Pinpoint the cell where the given text exists, returning its [X, Y] midpoint coordinate. 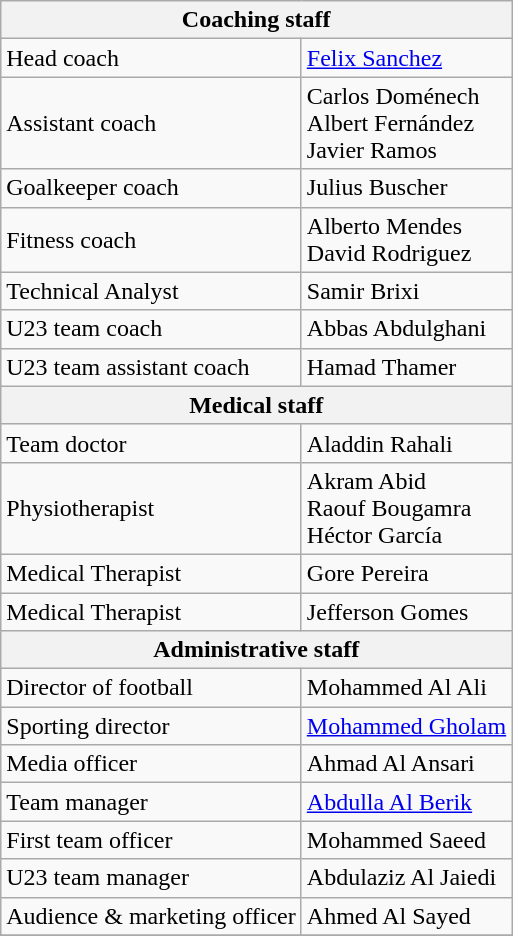
Ahmad Al Ansari [406, 764]
Alberto Mendes David Rodriguez [406, 240]
Medical staff [256, 405]
Goalkeeper coach [152, 188]
Jefferson Gomes [406, 611]
Gore Pereira [406, 573]
Samir Brixi [406, 291]
Fitness coach [152, 240]
Audience & marketing officer [152, 916]
Physiotherapist [152, 508]
Head coach [152, 58]
Team manager [152, 802]
Carlos Doménech Albert Fernández Javier Ramos [406, 123]
Coaching staff [256, 20]
Ahmed Al Sayed [406, 916]
Administrative staff [256, 650]
U23 team manager [152, 878]
Abdulla Al Berik [406, 802]
Sporting director [152, 726]
Abbas Abdulghani [406, 329]
Media officer [152, 764]
Felix Sanchez [406, 58]
Mohammed Gholam [406, 726]
Assistant coach [152, 123]
Team doctor [152, 443]
First team officer [152, 840]
Aladdin Rahali [406, 443]
U23 team assistant coach [152, 367]
Akram Abid Raouf Bougamra Héctor García [406, 508]
U23 team coach [152, 329]
Technical Analyst [152, 291]
Julius Buscher [406, 188]
Mohammed Saeed [406, 840]
Director of football [152, 688]
Hamad Thamer [406, 367]
Mohammed Al Ali [406, 688]
Abdulaziz Al Jaiedi [406, 878]
